Determine the [X, Y] coordinate at the center of the cell enclosing the given text.  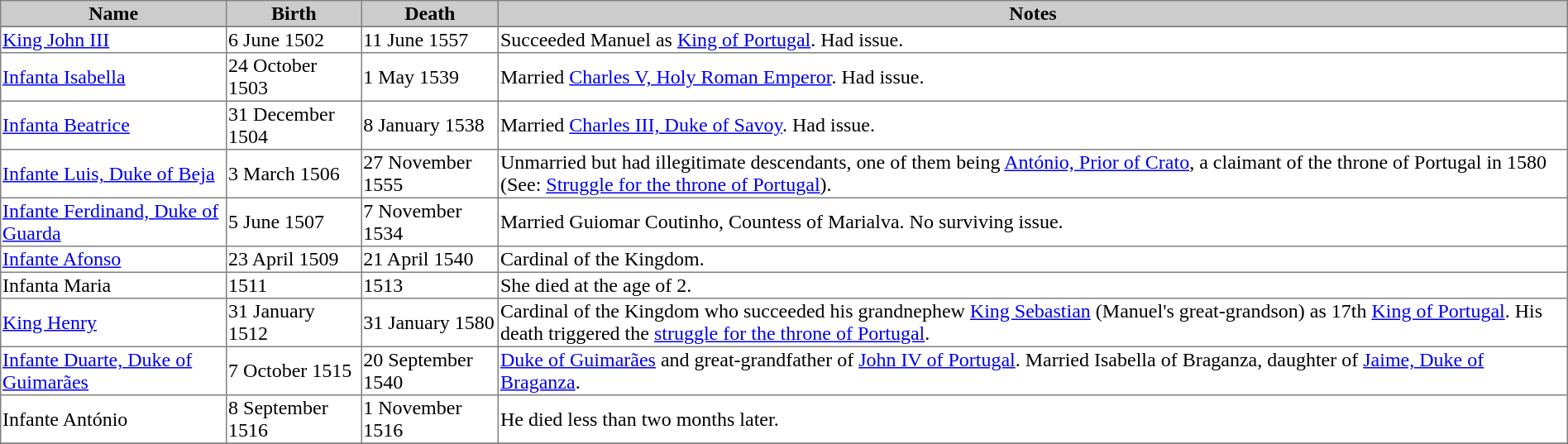
Death [430, 14]
Married Guiomar Coutinho, Countess of Marialva. No surviving issue. [1033, 222]
Cardinal of the Kingdom. [1033, 260]
Name [114, 14]
Infante Afonso [114, 260]
Infanta Maria [114, 285]
1 May 1539 [430, 77]
7 November 1534 [430, 222]
Succeeded Manuel as King of Portugal. Had issue. [1033, 40]
8 September 1516 [294, 419]
Infanta Beatrice [114, 125]
20 September 1540 [430, 370]
Married Charles V, Holy Roman Emperor. Had issue. [1033, 77]
7 October 1515 [294, 370]
24 October 1503 [294, 77]
8 January 1538 [430, 125]
He died less than two months later. [1033, 419]
Married Charles III, Duke of Savoy. Had issue. [1033, 125]
3 March 1506 [294, 174]
King Henry [114, 322]
1511 [294, 285]
Infante António [114, 419]
11 June 1557 [430, 40]
23 April 1509 [294, 260]
1 November 1516 [430, 419]
1513 [430, 285]
31 January 1580 [430, 322]
King John III [114, 40]
Infante Ferdinand, Duke of Guarda [114, 222]
She died at the age of 2. [1033, 285]
31 December 1504 [294, 125]
31 January 1512 [294, 322]
Infante Luis, Duke of Beja [114, 174]
27 November 1555 [430, 174]
Infante Duarte, Duke of Guimarães [114, 370]
Notes [1033, 14]
Duke of Guimarães and great-grandfather of John IV of Portugal. Married Isabella of Braganza, daughter of Jaime, Duke of Braganza. [1033, 370]
Infanta Isabella [114, 77]
Birth [294, 14]
6 June 1502 [294, 40]
21 April 1540 [430, 260]
5 June 1507 [294, 222]
